Return the [X, Y] coordinate for the center point of the cell that contains the specified text.  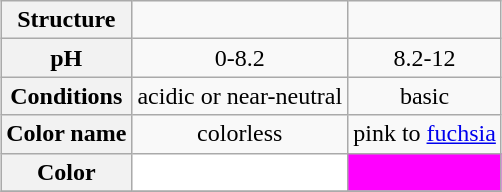
Structure [66, 20]
Conditions [66, 96]
Color [66, 172]
Color name [66, 134]
pH [66, 58]
0-8.2 [240, 58]
8.2-12 [425, 58]
colorless [240, 134]
acidic or near-neutral [240, 96]
pink to fuchsia [425, 134]
basic [425, 96]
